Scan for the cell matching the given text and deliver its [X, Y] coordinate at center. 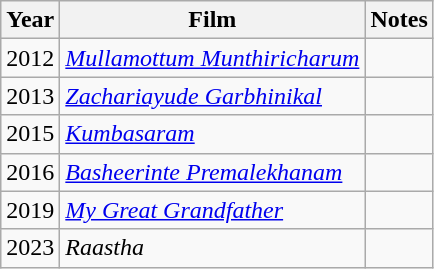
2019 [30, 210]
2016 [30, 172]
2013 [30, 96]
Mullamottum Munthiricharum [212, 58]
Notes [399, 20]
Raastha [212, 248]
Year [30, 20]
2012 [30, 58]
My Great Grandfather [212, 210]
Basheerinte Premalekhanam [212, 172]
Film [212, 20]
Kumbasaram [212, 134]
Zachariayude Garbhinikal [212, 96]
2015 [30, 134]
2023 [30, 248]
